Search for the cell housing the specified text and yield its (x, y) center coordinate. 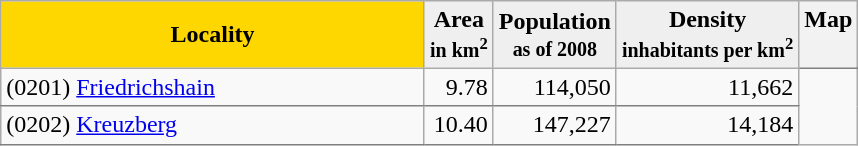
9.78 (458, 87)
114,050 (554, 87)
(0202) Kreuzberg (213, 125)
Map (828, 34)
Area in km2 (458, 34)
Population as of 2008 (554, 34)
Density inhabitants per km2 (707, 34)
10.40 (458, 125)
147,227 (554, 125)
11,662 (707, 87)
Locality (213, 34)
(0201) Friedrichshain (213, 87)
14,184 (707, 125)
